Return [X, Y] of the center of cell containing provided text 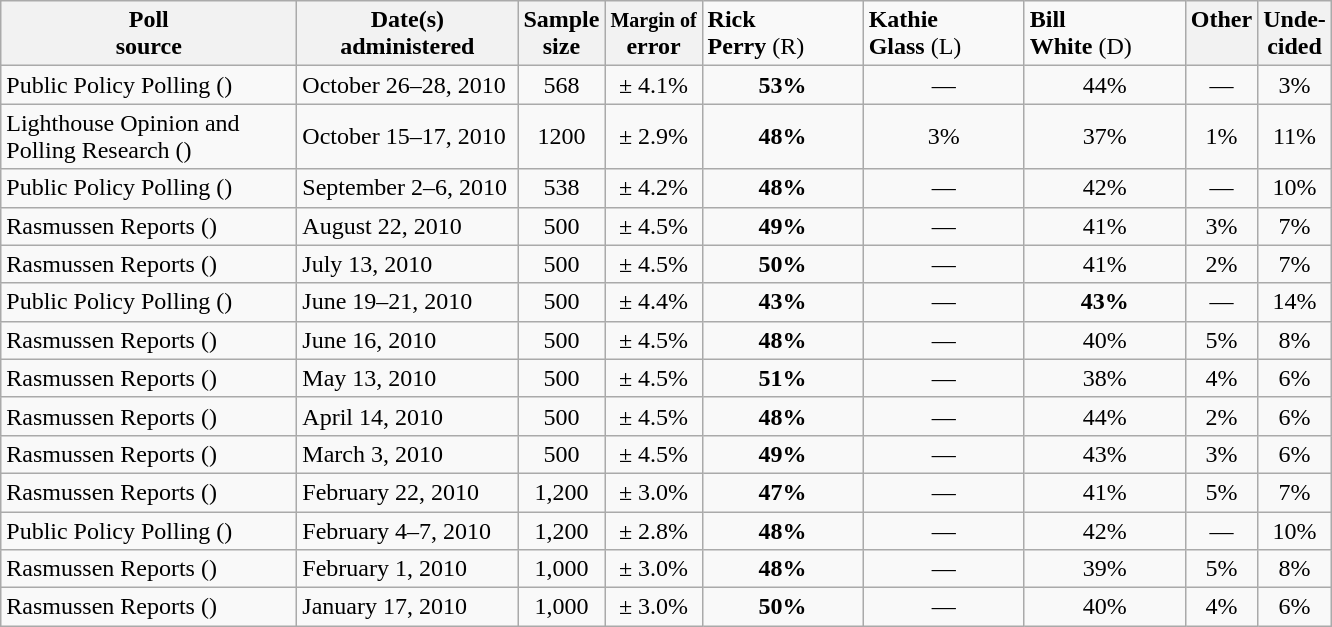
May 13, 2010 [408, 378]
1200 [562, 136]
April 14, 2010 [408, 416]
June 19–21, 2010 [408, 302]
July 13, 2010 [408, 264]
February 4–7, 2010 [408, 531]
Lighthouse Opinion and Polling Research () [149, 136]
± 2.9% [654, 136]
September 2–6, 2010 [408, 188]
October 15–17, 2010 [408, 136]
± 4.2% [654, 188]
± 4.4% [654, 302]
Margin oferror [654, 34]
August 22, 2010 [408, 226]
Poll source [149, 34]
± 2.8% [654, 531]
Date(s)administered [408, 34]
March 3, 2010 [408, 454]
Kathie Glass (L) [944, 34]
51% [782, 378]
47% [782, 492]
1% [1221, 136]
June 16, 2010 [408, 340]
October 26–28, 2010 [408, 85]
Other [1221, 34]
BillWhite (D) [1104, 34]
February 1, 2010 [408, 569]
January 17, 2010 [408, 607]
568 [562, 85]
11% [1295, 136]
Rick Perry (R) [782, 34]
Samplesize [562, 34]
± 4.1% [654, 85]
53% [782, 85]
39% [1104, 569]
38% [1104, 378]
February 22, 2010 [408, 492]
37% [1104, 136]
Unde-cided [1295, 34]
14% [1295, 302]
538 [562, 188]
